Provide the (x, y) coordinate of the cell's center where the given text is located.  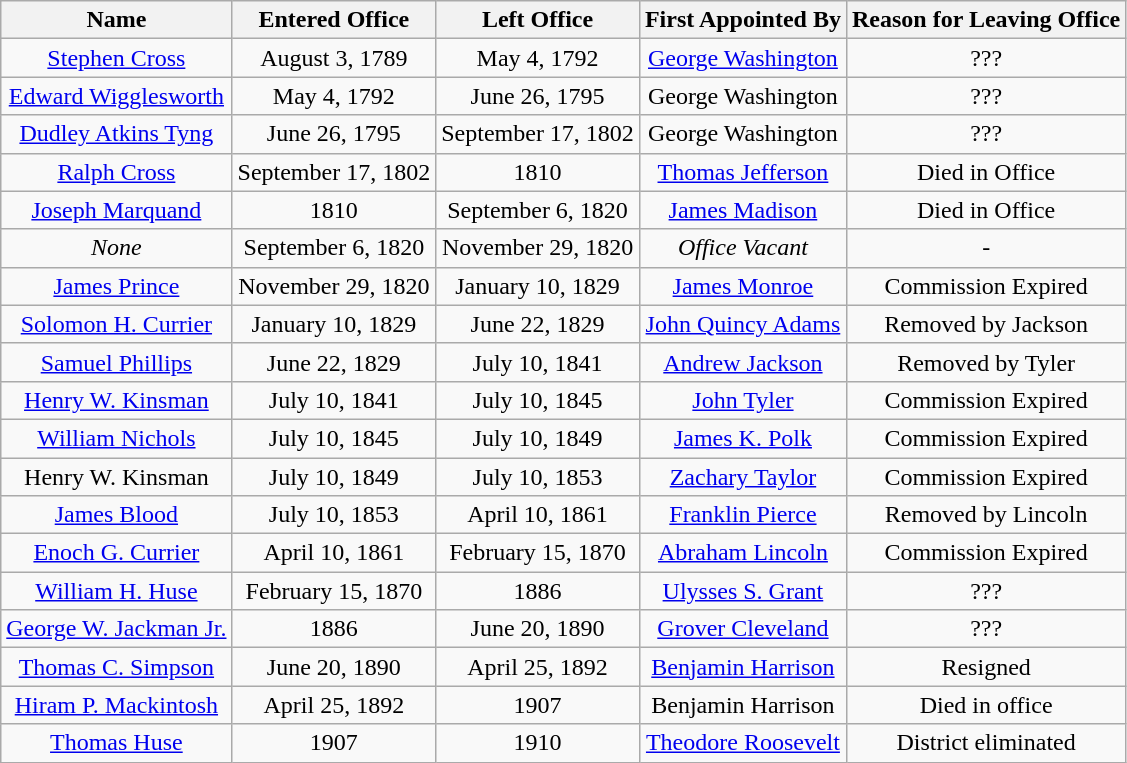
Office Vacant (742, 248)
Dudley Atkins Tyng (116, 134)
1910 (538, 743)
Entered Office (334, 20)
Stephen Cross (116, 58)
Thomas Jefferson (742, 172)
Removed by Tyler (986, 362)
Edward Wigglesworth (116, 96)
Solomon H. Currier (116, 324)
First Appointed By (742, 20)
James K. Polk (742, 438)
James Blood (116, 515)
Reason for Leaving Office (986, 20)
Removed by Jackson (986, 324)
Died in office (986, 705)
George W. Jackman Jr. (116, 629)
Grover Cleveland (742, 629)
Franklin Pierce (742, 515)
James Prince (116, 286)
Hiram P. Mackintosh (116, 705)
John Quincy Adams (742, 324)
August 3, 1789 (334, 58)
James Madison (742, 210)
John Tyler (742, 400)
- (986, 248)
Thomas C. Simpson (116, 667)
William Nichols (116, 438)
Enoch G. Currier (116, 553)
None (116, 248)
Samuel Phillips (116, 362)
Ralph Cross (116, 172)
Left Office (538, 20)
James Monroe (742, 286)
William H. Huse (116, 591)
Andrew Jackson (742, 362)
Ulysses S. Grant (742, 591)
Abraham Lincoln (742, 553)
Joseph Marquand (116, 210)
Resigned (986, 667)
Name (116, 20)
Removed by Lincoln (986, 515)
Theodore Roosevelt (742, 743)
District eliminated (986, 743)
Zachary Taylor (742, 477)
Thomas Huse (116, 743)
